Identify which cell holds the provided text, then report its [X, Y] central coordinate. 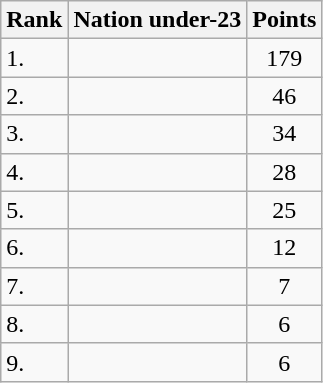
179 [284, 58]
28 [284, 172]
Nation under-23 [158, 20]
25 [284, 210]
46 [284, 96]
4. [34, 172]
8. [34, 324]
7. [34, 286]
12 [284, 248]
2. [34, 96]
7 [284, 286]
Rank [34, 20]
Points [284, 20]
1. [34, 58]
5. [34, 210]
3. [34, 134]
34 [284, 134]
9. [34, 362]
6. [34, 248]
